Capture the cell that displays the provided text and extract its (x, y) central coordinate. 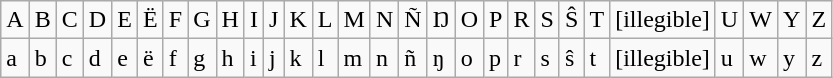
k (298, 58)
A (15, 20)
Y (791, 20)
M (354, 20)
L (325, 20)
z (819, 58)
a (15, 58)
Ë (150, 20)
l (325, 58)
b (42, 58)
E (125, 20)
ŝ (571, 58)
r (522, 58)
e (125, 58)
W (761, 20)
F (175, 20)
N (384, 20)
S (547, 20)
J (273, 20)
U (729, 20)
p (496, 58)
u (729, 58)
I (254, 20)
G (202, 20)
B (42, 20)
f (175, 58)
h (230, 58)
ñ (413, 58)
s (547, 58)
K (298, 20)
w (761, 58)
H (230, 20)
c (70, 58)
T (597, 20)
ë (150, 58)
R (522, 20)
n (384, 58)
Ñ (413, 20)
g (202, 58)
i (254, 58)
D (97, 20)
m (354, 58)
Ŋ (441, 20)
C (70, 20)
j (273, 58)
o (469, 58)
Z (819, 20)
O (469, 20)
d (97, 58)
y (791, 58)
Ŝ (571, 20)
t (597, 58)
ŋ (441, 58)
P (496, 20)
